Search for the cell housing the specified text and yield its [X, Y] center coordinate. 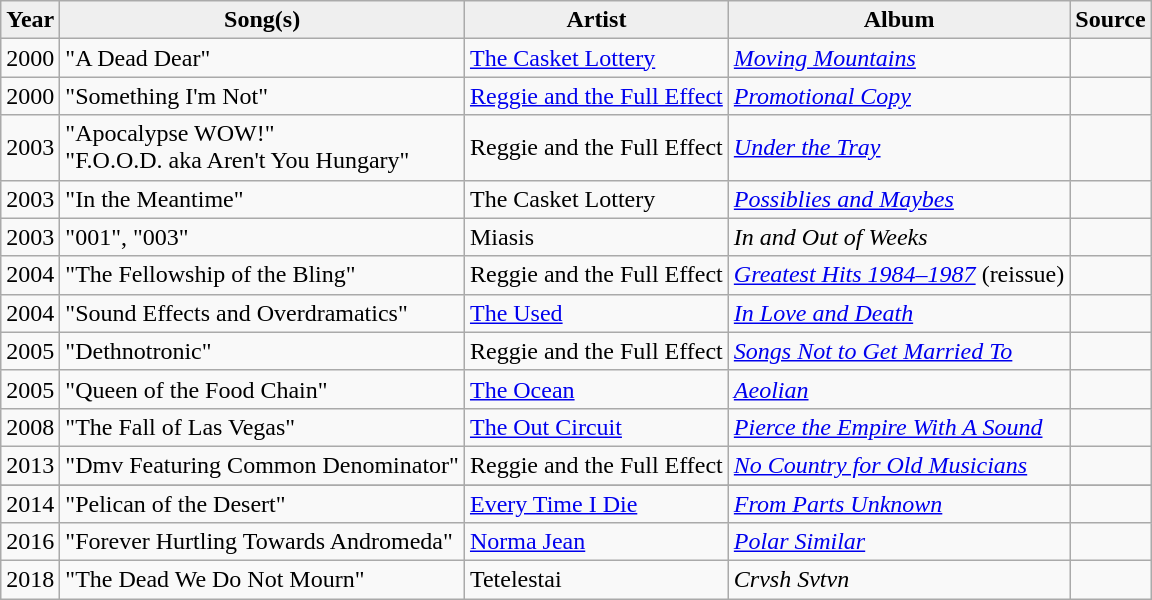
2018 [30, 580]
2014 [30, 503]
"Queen of the Food Chain" [262, 389]
"The Fellowship of the Bling" [262, 275]
Promotional Copy [898, 96]
In and Out of Weeks [898, 237]
Album [898, 20]
Polar Similar [898, 542]
Year [30, 20]
"001", "003" [262, 237]
"In the Meantime" [262, 199]
Norma Jean [596, 542]
Aeolian [898, 389]
Tetelestai [596, 580]
Miasis [596, 237]
"The Dead We Do Not Mourn" [262, 580]
No Country for Old Musicians [898, 465]
Moving Mountains [898, 58]
"Forever Hurtling Towards Andromeda" [262, 542]
From Parts Unknown [898, 503]
2013 [30, 465]
Pierce the Empire With A Sound [898, 427]
"Sound Effects and Overdramatics" [262, 313]
2016 [30, 542]
"A Dead Dear" [262, 58]
Under the Tray [898, 148]
"The Fall of Las Vegas" [262, 427]
The Used [596, 313]
The Ocean [596, 389]
"Apocalypse WOW!""F.O.O.D. aka Aren't You Hungary" [262, 148]
Every Time I Die [596, 503]
Crvsh Svtvn [898, 580]
"Pelican of the Desert" [262, 503]
In Love and Death [898, 313]
The Out Circuit [596, 427]
Artist [596, 20]
Possiblies and Maybes [898, 199]
Source [1110, 20]
Song(s) [262, 20]
"Something I'm Not" [262, 96]
2008 [30, 427]
"Dethnotronic" [262, 351]
Greatest Hits 1984–1987 (reissue) [898, 275]
Songs Not to Get Married To [898, 351]
"Dmv Featuring Common Denominator" [262, 465]
